Capture the cell that displays the provided text and extract its (X, Y) central coordinate. 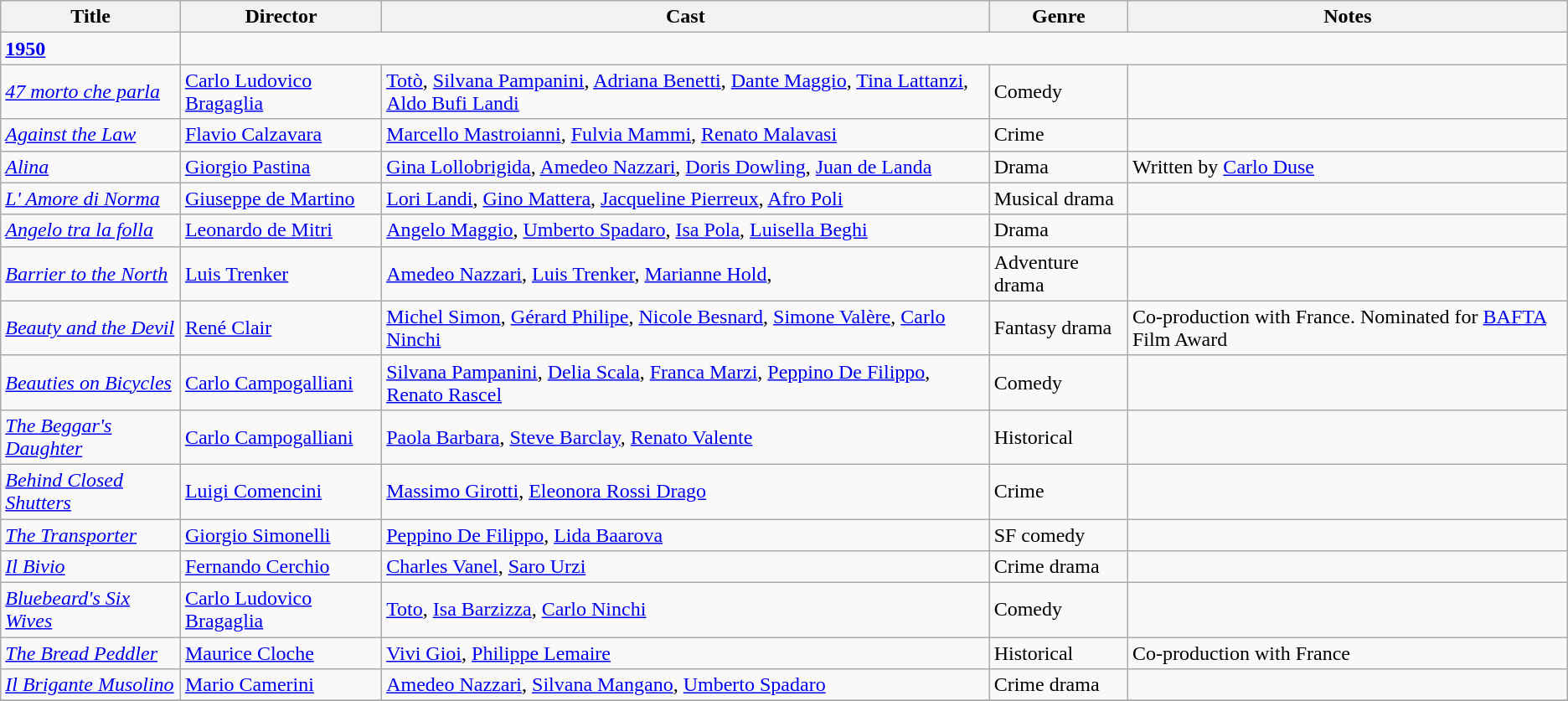
Amedeo Nazzari, Silvana Mangano, Umberto Spadaro (686, 685)
Flavio Calzavara (281, 135)
Angelo tra la folla (90, 230)
Massimo Girotti, Eleonora Rossi Drago (686, 491)
Against the Law (90, 135)
Cast (686, 17)
Charles Vanel, Saro Urzi (686, 567)
Vivi Gioi, Philippe Lemaire (686, 653)
Totò, Silvana Pampanini, Adriana Benetti, Dante Maggio, Tina Lattanzi, Aldo Bufi Landi (686, 92)
Il Bivio (90, 567)
47 morto che parla (90, 92)
Genre (1059, 17)
The Beggar's Daughter (90, 437)
SF comedy (1059, 535)
L' Amore di Norma (90, 198)
Barrier to the North (90, 273)
Luigi Comencini (281, 491)
Fantasy drama (1059, 328)
Marcello Mastroianni, Fulvia Mammi, Renato Malavasi (686, 135)
Beauties on Bicycles (90, 382)
Mario Camerini (281, 685)
The Transporter (90, 535)
Written by Carlo Duse (1347, 167)
Notes (1347, 17)
Giorgio Pastina (281, 167)
1950 (90, 49)
Director (281, 17)
Gina Lollobrigida, Amedeo Nazzari, Doris Dowling, Juan de Landa (686, 167)
Giuseppe de Martino (281, 198)
Adventure drama (1059, 273)
Il Brigante Musolino (90, 685)
Toto, Isa Barzizza, Carlo Ninchi (686, 610)
Giorgio Simonelli (281, 535)
Paola Barbara, Steve Barclay, Renato Valente (686, 437)
Leonardo de Mitri (281, 230)
Musical drama (1059, 198)
Lori Landi, Gino Mattera, Jacqueline Pierreux, Afro Poli (686, 198)
The Bread Peddler (90, 653)
Luis Trenker (281, 273)
Silvana Pampanini, Delia Scala, Franca Marzi, Peppino De Filippo, Renato Rascel (686, 382)
René Clair (281, 328)
Peppino De Filippo, Lida Baarova (686, 535)
Beauty and the Devil (90, 328)
Bluebeard's Six Wives (90, 610)
Amedeo Nazzari, Luis Trenker, Marianne Hold, (686, 273)
Maurice Cloche (281, 653)
Behind Closed Shutters (90, 491)
Michel Simon, Gérard Philipe, Nicole Besnard, Simone Valère, Carlo Ninchi (686, 328)
Co-production with France (1347, 653)
Fernando Cerchio (281, 567)
Title (90, 17)
Co-production with France. Nominated for BAFTA Film Award (1347, 328)
Alina (90, 167)
Angelo Maggio, Umberto Spadaro, Isa Pola, Luisella Beghi (686, 230)
